Detect which cell encompasses the target text, then output its (x, y) center coordinate. 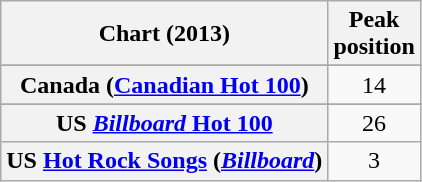
Chart (2013) (164, 34)
26 (374, 123)
Canada (Canadian Hot 100) (164, 85)
Peakposition (374, 34)
14 (374, 85)
US Billboard Hot 100 (164, 123)
US Hot Rock Songs (Billboard) (164, 161)
3 (374, 161)
